Return [X, Y] of the center of cell containing provided text 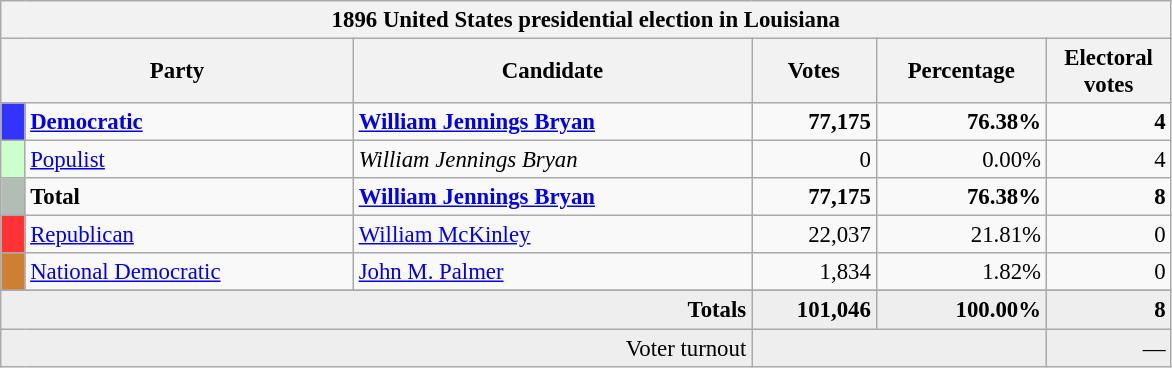
Democratic [189, 122]
1,834 [814, 273]
0.00% [961, 160]
Voter turnout [376, 348]
Percentage [961, 72]
1.82% [961, 273]
Candidate [552, 72]
101,046 [814, 310]
William McKinley [552, 235]
100.00% [961, 310]
Votes [814, 72]
Totals [376, 310]
John M. Palmer [552, 273]
Party [178, 72]
1896 United States presidential election in Louisiana [586, 20]
Total [189, 197]
21.81% [961, 235]
Republican [189, 235]
National Democratic [189, 273]
— [1108, 348]
Electoral votes [1108, 72]
22,037 [814, 235]
Populist [189, 160]
